Locate the cell with the specified text and output its (X, Y) center coordinate. 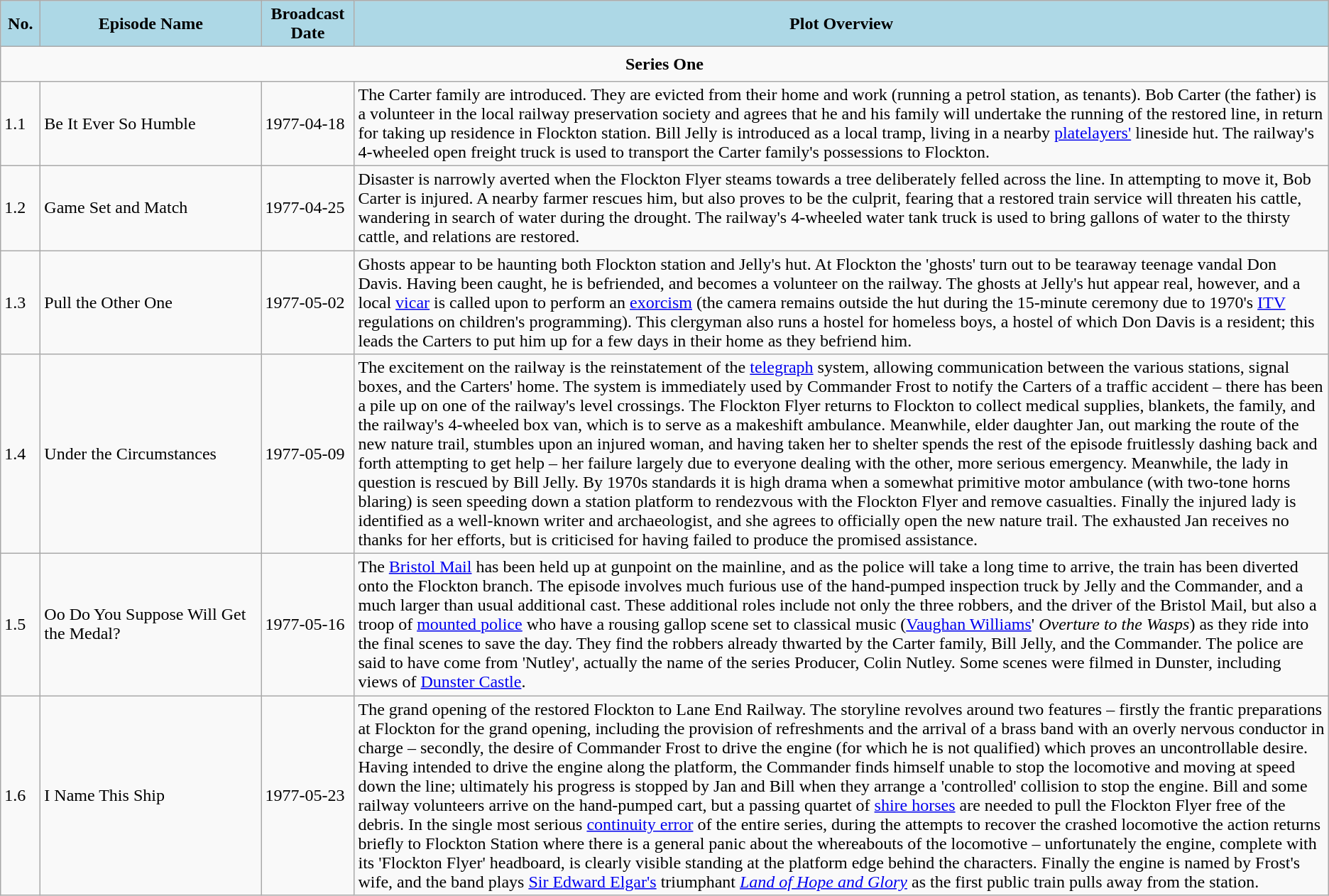
1.5 (21, 625)
1977-04-25 (308, 207)
1977-05-09 (308, 454)
1.3 (21, 302)
Under the Circumstances (151, 454)
Broadcast Date (308, 24)
1.4 (21, 454)
1977-04-18 (308, 124)
1977-05-23 (308, 795)
1.2 (21, 207)
Be It Ever So Humble (151, 124)
Pull the Other One (151, 302)
Episode Name (151, 24)
I Name This Ship (151, 795)
1977-05-16 (308, 625)
1977-05-02 (308, 302)
1.1 (21, 124)
1.6 (21, 795)
Plot Overview (841, 24)
Game Set and Match (151, 207)
Oo Do You Suppose Will Get the Medal? (151, 625)
Series One (664, 64)
No. (21, 24)
